Capture the cell that displays the provided text and extract its [x, y] central coordinate. 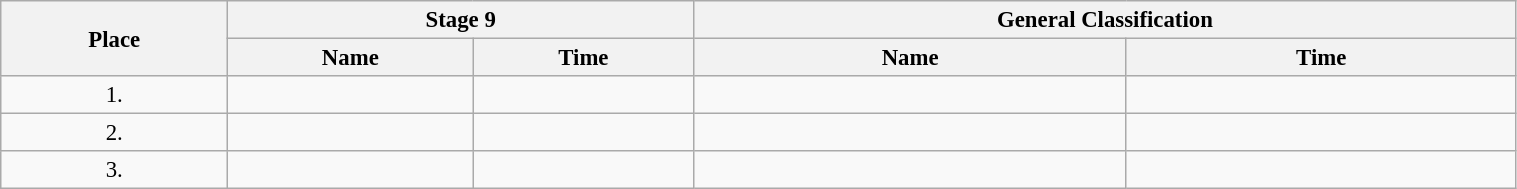
1. [114, 95]
Place [114, 38]
Stage 9 [461, 20]
3. [114, 170]
2. [114, 133]
General Classification [1105, 20]
